Identify which cell holds the provided text, then report its [x, y] central coordinate. 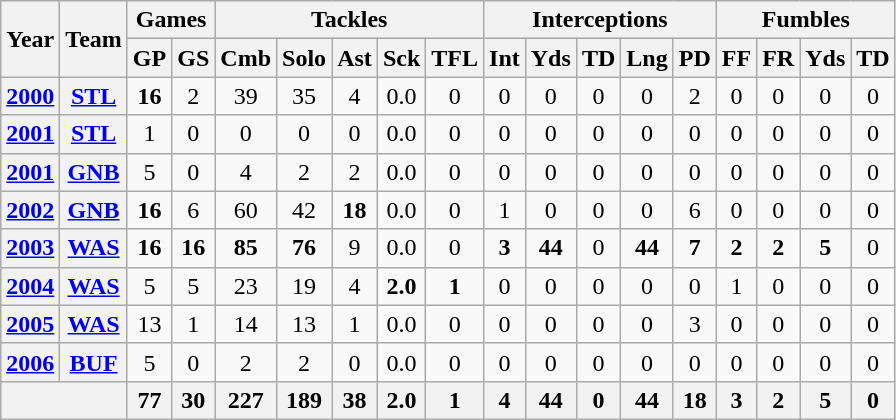
77 [149, 400]
GP [149, 58]
189 [304, 400]
FR [778, 58]
Team [94, 39]
19 [304, 286]
Interceptions [600, 20]
76 [304, 248]
2002 [30, 210]
GS [194, 58]
Games [170, 20]
2006 [30, 362]
30 [194, 400]
9 [355, 248]
Tackles [350, 20]
14 [246, 324]
2003 [30, 248]
Int [505, 58]
2000 [30, 96]
7 [694, 248]
Year [30, 39]
Ast [355, 58]
42 [304, 210]
Sck [401, 58]
BUF [94, 362]
23 [246, 286]
Fumbles [806, 20]
227 [246, 400]
39 [246, 96]
2004 [30, 286]
Cmb [246, 58]
85 [246, 248]
PD [694, 58]
Lng [647, 58]
2005 [30, 324]
Solo [304, 58]
35 [304, 96]
FF [736, 58]
60 [246, 210]
TFL [455, 58]
38 [355, 400]
